Return [x, y] of the center of cell containing provided text 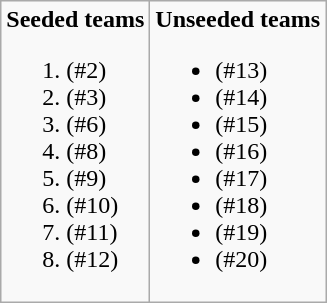
Unseeded teams (#13) (#14) (#15) (#16) (#17) (#18) (#19) (#20) [238, 152]
Seeded teams (#2) (#3) (#6) (#8) (#9) (#10) (#11) (#12) [76, 152]
